Identify which cell holds the provided text, then report its (x, y) central coordinate. 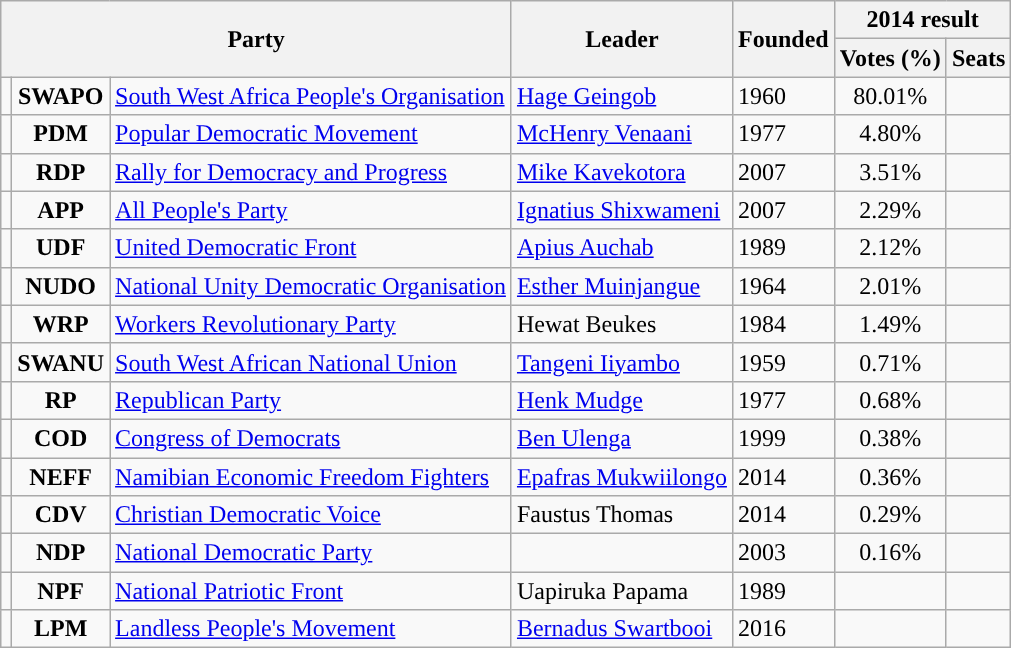
Tangeni Iiyambo (622, 362)
Ignatius Shixwameni (622, 210)
LPM (61, 629)
4.80% (890, 134)
0.71% (890, 362)
Republican Party (311, 400)
SWAPO (61, 96)
Faustus Thomas (622, 515)
NEFF (61, 477)
Landless People's Movement (311, 629)
Founded (783, 39)
Party (256, 39)
COD (61, 438)
0.16% (890, 553)
Esther Muinjangue (622, 286)
Mike Kavekotora (622, 172)
2016 (783, 629)
National Democratic Party (311, 553)
2.01% (890, 286)
Ben Ulenga (622, 438)
Henk Mudge (622, 400)
1964 (783, 286)
1959 (783, 362)
RDP (61, 172)
McHenry Venaani (622, 134)
UDF (61, 248)
2014 result (922, 20)
Epafras Mukwiilongo (622, 477)
NUDO (61, 286)
80.01% (890, 96)
WRP (61, 324)
National Patriotic Front (311, 591)
Namibian Economic Freedom Fighters (311, 477)
1960 (783, 96)
2.12% (890, 248)
0.38% (890, 438)
Bernadus Swartbooi (622, 629)
2003 (783, 553)
0.36% (890, 477)
Hage Geingob (622, 96)
1999 (783, 438)
National Unity Democratic Organisation (311, 286)
South West Africa People's Organisation (311, 96)
Apius Auchab (622, 248)
Workers Revolutionary Party (311, 324)
Rally for Democracy and Progress (311, 172)
Christian Democratic Voice (311, 515)
South West African National Union (311, 362)
Votes (%) (890, 58)
Uapiruka Papama (622, 591)
2.29% (890, 210)
0.68% (890, 400)
NPF (61, 591)
Leader (622, 39)
RP (61, 400)
Hewat Beukes (622, 324)
NDP (61, 553)
PDM (61, 134)
All People's Party (311, 210)
0.29% (890, 515)
Congress of Democrats (311, 438)
United Democratic Front (311, 248)
APP (61, 210)
Seats (978, 58)
1984 (783, 324)
SWANU (61, 362)
CDV (61, 515)
3.51% (890, 172)
Popular Democratic Movement (311, 134)
1.49% (890, 324)
